Find where the given text appears and provide that cell's center as [x, y] coordinate. 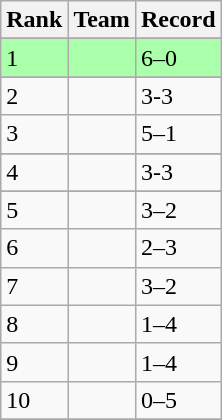
7 [34, 286]
10 [34, 400]
5 [34, 210]
1 [34, 58]
Team [102, 20]
8 [34, 324]
4 [34, 172]
2 [34, 96]
6–0 [178, 58]
2–3 [178, 248]
Rank [34, 20]
9 [34, 362]
3 [34, 134]
6 [34, 248]
Record [178, 20]
0–5 [178, 400]
5–1 [178, 134]
